Return (X, Y) of the center of cell containing provided text 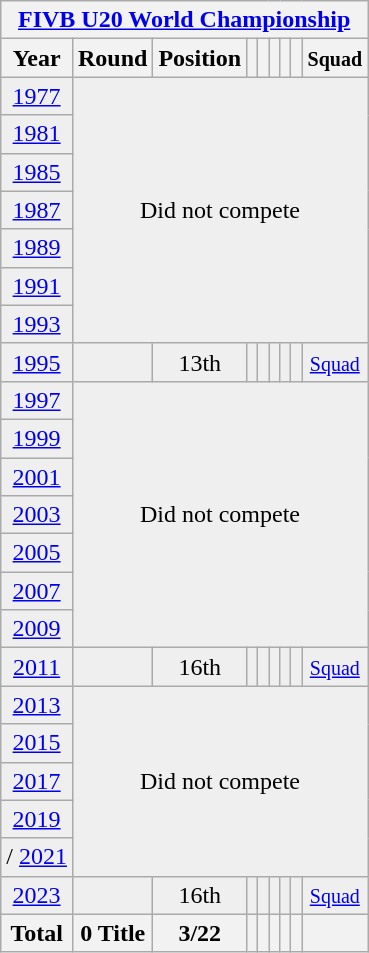
1981 (37, 134)
3/22 (200, 933)
FIVB U20 World Championship (184, 20)
1985 (37, 172)
2017 (37, 781)
1977 (37, 96)
2003 (37, 515)
1993 (37, 324)
2007 (37, 591)
0 Title (112, 933)
1999 (37, 438)
/ 2021 (37, 857)
2009 (37, 629)
1991 (37, 286)
2015 (37, 743)
1989 (37, 248)
Total (37, 933)
Position (200, 58)
2019 (37, 819)
2023 (37, 895)
Round (112, 58)
2005 (37, 553)
13th (200, 362)
1997 (37, 400)
1995 (37, 362)
2011 (37, 667)
2013 (37, 705)
1987 (37, 210)
2001 (37, 477)
Year (37, 58)
